Capture the cell that displays the provided text and extract its (x, y) central coordinate. 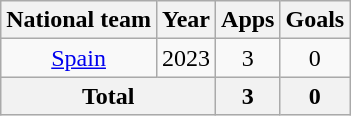
Goals (315, 20)
Spain (79, 58)
Apps (248, 20)
Year (186, 20)
2023 (186, 58)
National team (79, 20)
Total (108, 96)
